Extract the (X, Y) coordinate from the center of the cell holding the provided text.  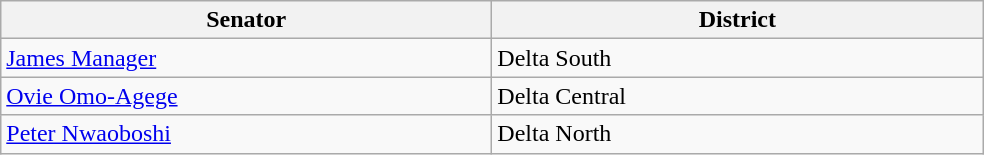
Ovie Omo-Agege (246, 96)
Delta South (738, 58)
Delta Central (738, 96)
Senator (246, 20)
Peter Nwaoboshi (246, 134)
District (738, 20)
James Manager (246, 58)
Delta North (738, 134)
